Return the (X, Y) coordinate for the center point of the cell that contains the specified text.  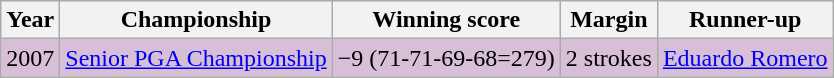
2007 (30, 58)
Year (30, 20)
Championship (196, 20)
−9 (71-71-69-68=279) (446, 58)
Winning score (446, 20)
Runner-up (745, 20)
Eduardo Romero (745, 58)
Senior PGA Championship (196, 58)
2 strokes (608, 58)
Margin (608, 20)
